Detect which cell encompasses the target text, then output its (x, y) center coordinate. 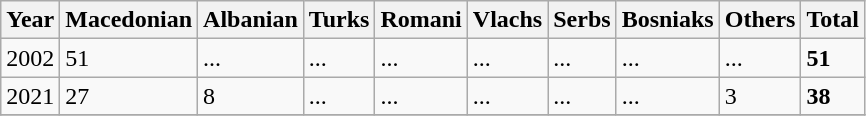
Serbs (582, 20)
2021 (30, 96)
Vlachs (507, 20)
Romani (421, 20)
Others (760, 20)
8 (251, 96)
Bosniaks (668, 20)
Turks (339, 20)
2002 (30, 58)
Total (833, 20)
Macedonian (129, 20)
Albanian (251, 20)
38 (833, 96)
Year (30, 20)
27 (129, 96)
3 (760, 96)
